Locate the cell with the specified text and output its [x, y] center coordinate. 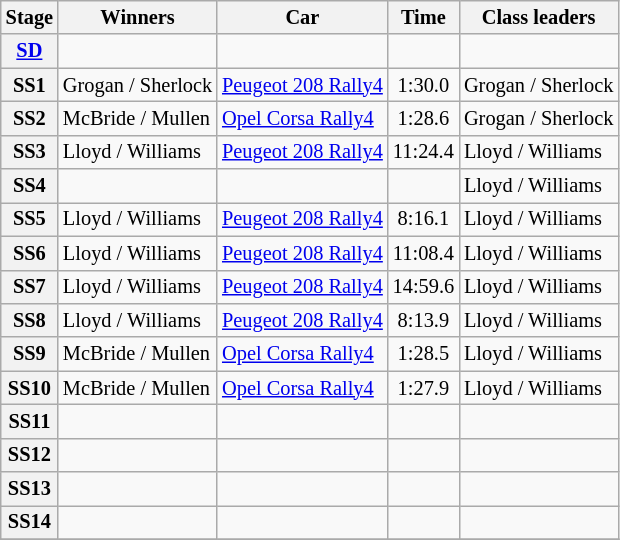
SD [30, 51]
SS7 [30, 287]
SS1 [30, 85]
8:13.9 [424, 320]
14:59.6 [424, 287]
SS2 [30, 118]
Time [424, 17]
1:30.0 [424, 85]
Class leaders [538, 17]
1:28.6 [424, 118]
SS9 [30, 354]
Stage [30, 17]
SS6 [30, 253]
11:24.4 [424, 152]
SS10 [30, 388]
11:08.4 [424, 253]
Car [302, 17]
SS14 [30, 522]
SS4 [30, 186]
SS12 [30, 455]
SS8 [30, 320]
SS11 [30, 421]
8:16.1 [424, 219]
1:27.9 [424, 388]
SS5 [30, 219]
SS3 [30, 152]
1:28.5 [424, 354]
SS13 [30, 489]
Winners [138, 17]
